Pinpoint the cell where the given text exists, returning its [x, y] midpoint coordinate. 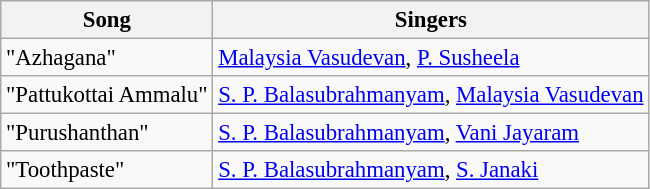
"Pattukottai Ammalu" [107, 95]
S. P. Balasubrahmanyam, S. Janaki [431, 170]
"Azhagana" [107, 58]
Song [107, 20]
S. P. Balasubrahmanyam, Malaysia Vasudevan [431, 95]
"Purushanthan" [107, 133]
S. P. Balasubrahmanyam, Vani Jayaram [431, 133]
Singers [431, 20]
Malaysia Vasudevan, P. Susheela [431, 58]
"Toothpaste" [107, 170]
